Search for the cell housing the specified text and yield its [x, y] center coordinate. 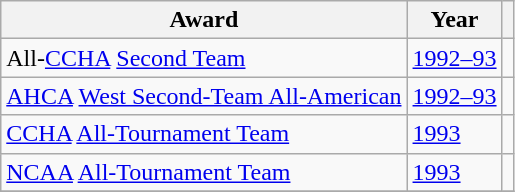
NCAA All-Tournament Team [204, 172]
All-CCHA Second Team [204, 58]
Year [454, 20]
Award [204, 20]
AHCA West Second-Team All-American [204, 96]
CCHA All-Tournament Team [204, 134]
